Identify which cell holds the provided text, then report its (x, y) central coordinate. 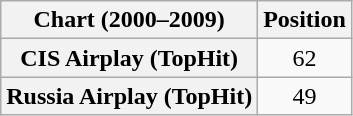
Chart (2000–2009) (130, 20)
62 (305, 58)
CIS Airplay (TopHit) (130, 58)
Russia Airplay (TopHit) (130, 96)
49 (305, 96)
Position (305, 20)
